For the text-containing cell, return its midpoint in [x, y] coordinate format. 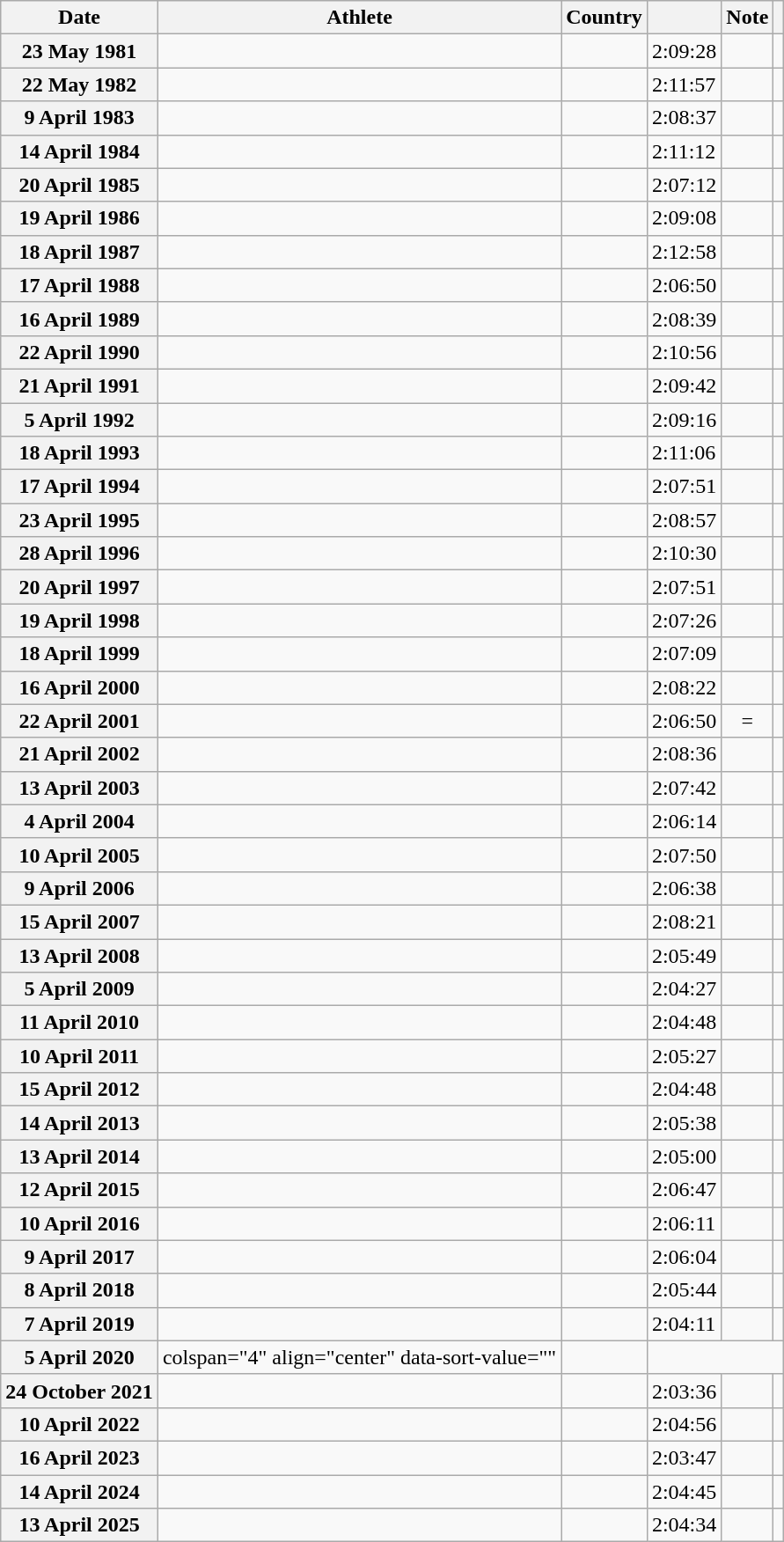
Athlete [359, 18]
13 April 2003 [79, 788]
4 April 2004 [79, 821]
2:08:39 [684, 319]
Country [604, 18]
2:04:34 [684, 1525]
Note [748, 18]
12 April 2015 [79, 1190]
24 October 2021 [79, 1391]
Date [79, 18]
9 April 2006 [79, 888]
22 April 1990 [79, 352]
2:11:57 [684, 84]
14 April 2013 [79, 1123]
18 April 1993 [79, 453]
2:04:27 [684, 989]
2:06:11 [684, 1223]
2:04:11 [684, 1324]
15 April 2012 [79, 1090]
2:03:36 [684, 1391]
2:10:56 [684, 352]
2:06:47 [684, 1190]
17 April 1988 [79, 285]
5 April 2009 [79, 989]
2:08:37 [684, 118]
2:08:22 [684, 687]
2:07:26 [684, 620]
16 April 2023 [79, 1458]
8 April 2018 [79, 1290]
2:09:16 [684, 420]
7 April 2019 [79, 1324]
2:08:21 [684, 922]
2:11:12 [684, 151]
23 April 1995 [79, 520]
14 April 2024 [79, 1492]
18 April 1987 [79, 252]
21 April 1991 [79, 385]
2:05:38 [684, 1123]
2:06:14 [684, 821]
10 April 2005 [79, 855]
10 April 2016 [79, 1223]
2:03:47 [684, 1458]
2:06:38 [684, 888]
13 April 2008 [79, 955]
10 April 2022 [79, 1424]
2:07:09 [684, 654]
2:05:44 [684, 1290]
2:09:08 [684, 218]
9 April 1983 [79, 118]
19 April 1998 [79, 620]
2:05:49 [684, 955]
5 April 1992 [79, 420]
17 April 1994 [79, 487]
2:04:45 [684, 1492]
2:07:12 [684, 185]
2:07:42 [684, 788]
2:05:00 [684, 1156]
15 April 2007 [79, 922]
2:05:27 [684, 1056]
= [748, 721]
2:09:28 [684, 51]
14 April 1984 [79, 151]
9 April 2017 [79, 1257]
11 April 2010 [79, 1023]
2:09:42 [684, 385]
colspan="4" align="center" data-sort-value="" [359, 1357]
16 April 2000 [79, 687]
19 April 1986 [79, 218]
16 April 1989 [79, 319]
2:10:30 [684, 554]
2:12:58 [684, 252]
20 April 1997 [79, 587]
2:08:36 [684, 754]
28 April 1996 [79, 554]
13 April 2014 [79, 1156]
2:08:57 [684, 520]
22 May 1982 [79, 84]
13 April 2025 [79, 1525]
5 April 2020 [79, 1357]
21 April 2002 [79, 754]
2:07:50 [684, 855]
2:04:56 [684, 1424]
20 April 1985 [79, 185]
22 April 2001 [79, 721]
2:06:04 [684, 1257]
10 April 2011 [79, 1056]
23 May 1981 [79, 51]
2:11:06 [684, 453]
18 April 1999 [79, 654]
